Search for the cell housing the specified text and yield its (x, y) center coordinate. 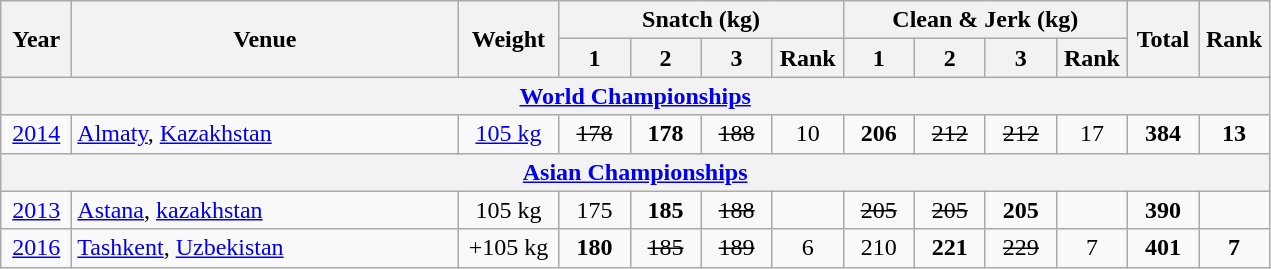
189 (736, 248)
Venue (265, 39)
Tashkent, Uzbekistan (265, 248)
2013 (36, 210)
2014 (36, 134)
180 (594, 248)
Astana, kazakhstan (265, 210)
Weight (508, 39)
206 (878, 134)
Almaty, Kazakhstan (265, 134)
Snatch (kg) (701, 20)
World Championships (636, 96)
Total (1162, 39)
13 (1234, 134)
10 (808, 134)
Year (36, 39)
401 (1162, 248)
229 (1020, 248)
175 (594, 210)
210 (878, 248)
221 (950, 248)
17 (1092, 134)
384 (1162, 134)
Clean & Jerk (kg) (985, 20)
Asian Championships (636, 172)
6 (808, 248)
2016 (36, 248)
+105 kg (508, 248)
390 (1162, 210)
